Find where the given text appears and provide that cell's center as [x, y] coordinate. 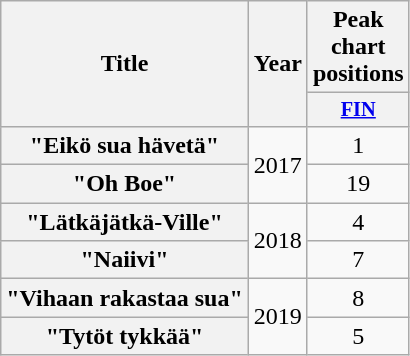
"Oh Boe" [125, 184]
FIN [358, 110]
4 [358, 222]
"Tytöt tykkää" [125, 336]
2018 [278, 241]
8 [358, 298]
19 [358, 184]
5 [358, 336]
"Lätkäjätkä-Ville" [125, 222]
7 [358, 260]
2017 [278, 164]
Title [125, 64]
Peak chart positions [358, 47]
"Vihaan rakastaa sua" [125, 298]
"Naiivi" [125, 260]
2019 [278, 317]
"Eikö sua hävetä" [125, 145]
Year [278, 64]
1 [358, 145]
